Capture the cell that displays the provided text and extract its [x, y] central coordinate. 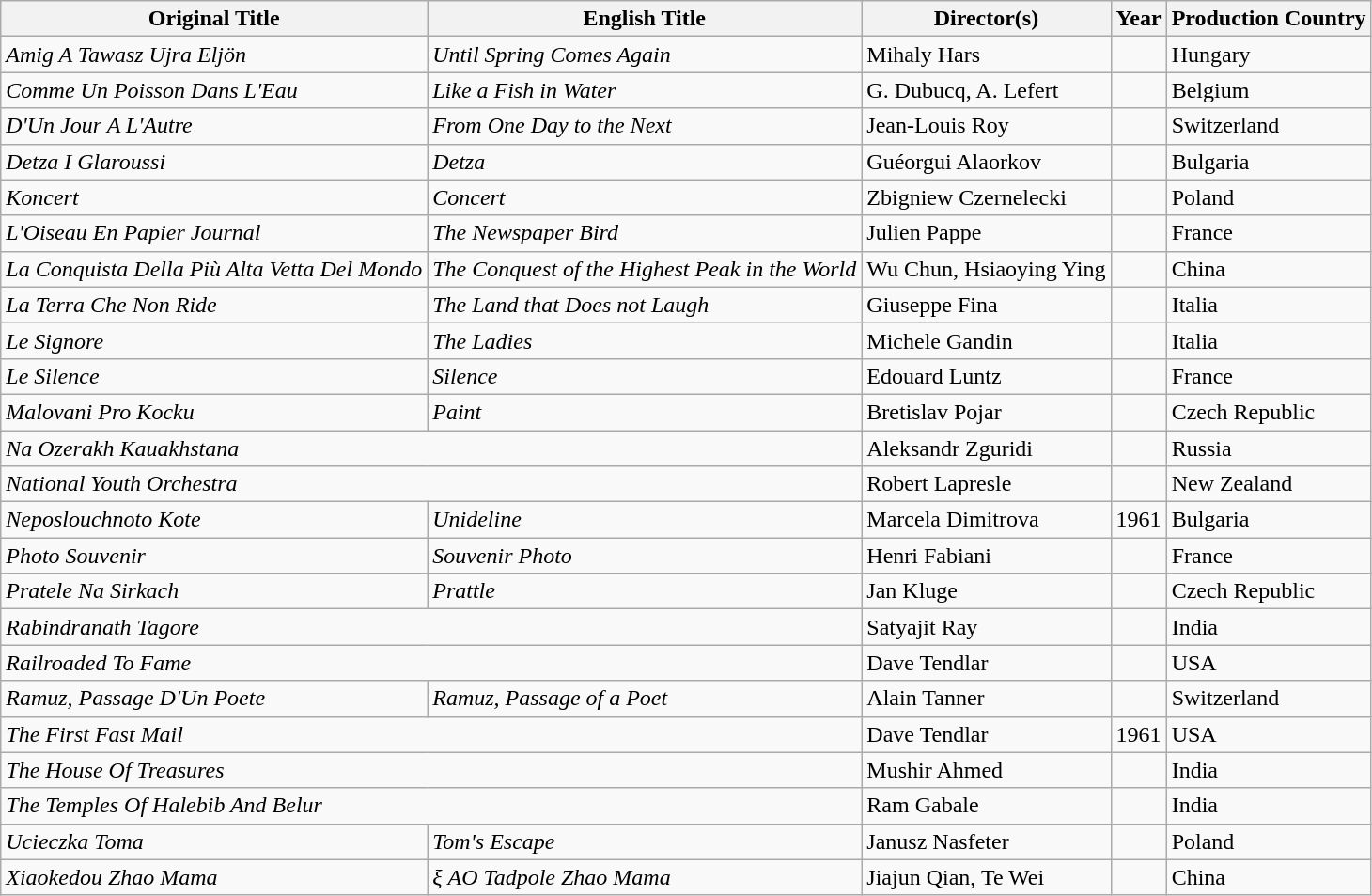
From One Day to the Next [645, 126]
English Title [645, 19]
The House Of Treasures [431, 770]
National Youth Orchestra [431, 484]
Year [1139, 19]
G. Dubucq, A. Lefert [987, 90]
Tom's Escape [645, 841]
Alain Tanner [987, 699]
Detza [645, 162]
Jiajun Qian, Te Wei [987, 877]
Jan Kluge [987, 591]
Aleksandr Zguridi [987, 448]
Rabindranath Tagore [431, 627]
Neposlouchnoto Kote [214, 520]
Michele Gandin [987, 340]
Railroaded To Fame [431, 663]
Production Country [1269, 19]
Hungary [1269, 55]
Bretislav Pojar [987, 412]
Until Spring Comes Again [645, 55]
Mushir Ahmed [987, 770]
Edouard Luntz [987, 376]
Original Title [214, 19]
Director(s) [987, 19]
Ram Gabale [987, 806]
Koncert [214, 197]
Mihaly Hars [987, 55]
Giuseppe Fina [987, 305]
The Land that Does not Laugh [645, 305]
Concert [645, 197]
Xiaokedou Zhao Mama [214, 877]
Jean-Louis Roy [987, 126]
Marcela Dimitrova [987, 520]
The First Fast Mail [431, 734]
The Temples Of Halebib And Belur [431, 806]
The Conquest of the Highest Peak in the World [645, 269]
Comme Un Poisson Dans L'Eau [214, 90]
New Zealand [1269, 484]
Le Signore [214, 340]
Photo Souvenir [214, 556]
Souvenir Photo [645, 556]
Le Silence [214, 376]
Like a Fish in Water [645, 90]
Pratele Na Sirkach [214, 591]
Amig A Tawasz Ujra Eljön [214, 55]
Ucieczka Toma [214, 841]
Unideline [645, 520]
L'Oiseau En Papier Journal [214, 233]
The Newspaper Bird [645, 233]
Wu Chun, Hsiaoying Ying [987, 269]
Malovani Pro Kocku [214, 412]
Belgium [1269, 90]
Robert Lapresle [987, 484]
La Conquista Della Più Alta Vetta Del Mondo [214, 269]
Janusz Nasfeter [987, 841]
Ramuz, Passage of a Poet [645, 699]
Russia [1269, 448]
Zbigniew Czernelecki [987, 197]
Julien Pappe [987, 233]
Prattle [645, 591]
Ramuz, Passage D'Un Poete [214, 699]
Silence [645, 376]
The Ladies [645, 340]
Satyajit Ray [987, 627]
Guéorgui Alaorkov [987, 162]
Detza I Glaroussi [214, 162]
La Terra Che Non Ride [214, 305]
Henri Fabiani [987, 556]
Paint [645, 412]
D'Un Jour A L'Autre [214, 126]
Na Ozerakh Kauakhstana [431, 448]
ξ AO Tadpole Zhao Mama [645, 877]
